Provide the (x, y) coordinate of the cell's center where the given text is located.  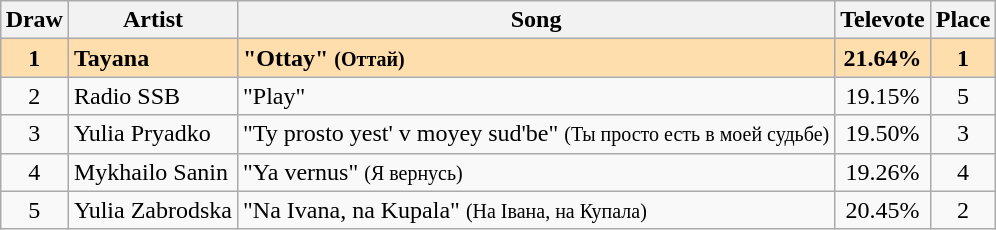
Place (963, 20)
"Ty prosto yest' v moyey sud'be" (Ты просто есть в моей судьбе) (536, 134)
"Ottay" (Оттай) (536, 58)
Televote (882, 20)
"Play" (536, 96)
Tayana (152, 58)
"Ya vernus" (Я вернусь) (536, 172)
Mykhailo Sanin (152, 172)
21.64% (882, 58)
Artist (152, 20)
19.15% (882, 96)
Yulia Zabrodska (152, 210)
Radio SSB (152, 96)
"Na Ivana, na Kupala" (На Івана, на Купала) (536, 210)
19.50% (882, 134)
19.26% (882, 172)
Song (536, 20)
Yulia Pryadko (152, 134)
20.45% (882, 210)
Draw (34, 20)
